Identify which cell holds the provided text, then report its [X, Y] central coordinate. 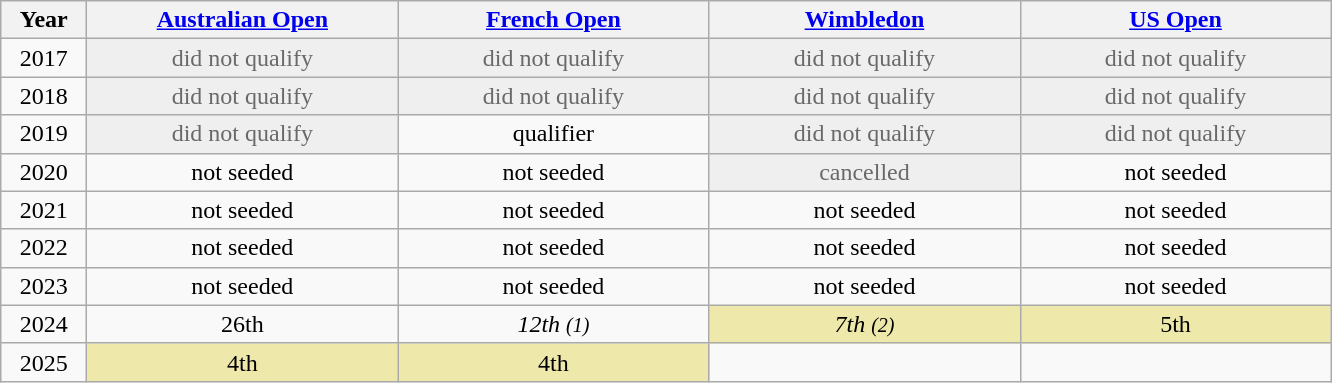
5th [1176, 324]
2023 [44, 286]
2025 [44, 362]
Wimbledon [864, 20]
2020 [44, 172]
French Open [554, 20]
qualifier [554, 134]
2017 [44, 58]
2022 [44, 248]
Year [44, 20]
Australian Open [242, 20]
26th [242, 324]
2019 [44, 134]
2024 [44, 324]
12th (1) [554, 324]
2018 [44, 96]
7th (2) [864, 324]
cancelled [864, 172]
2021 [44, 210]
US Open [1176, 20]
